Search for the cell housing the specified text and yield its (X, Y) center coordinate. 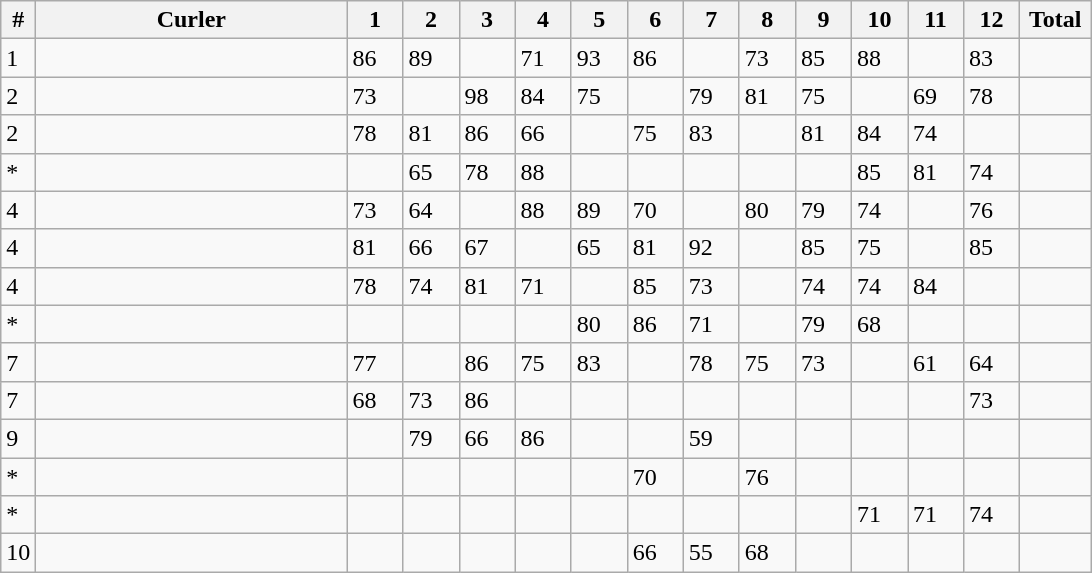
Total (1056, 20)
77 (375, 362)
5 (599, 20)
98 (487, 96)
92 (711, 248)
# (18, 20)
61 (936, 362)
6 (655, 20)
8 (767, 20)
11 (936, 20)
Curler (192, 20)
93 (599, 58)
69 (936, 96)
3 (487, 20)
59 (711, 438)
55 (711, 553)
67 (487, 248)
12 (992, 20)
